Detect which cell encompasses the target text, then output its (x, y) center coordinate. 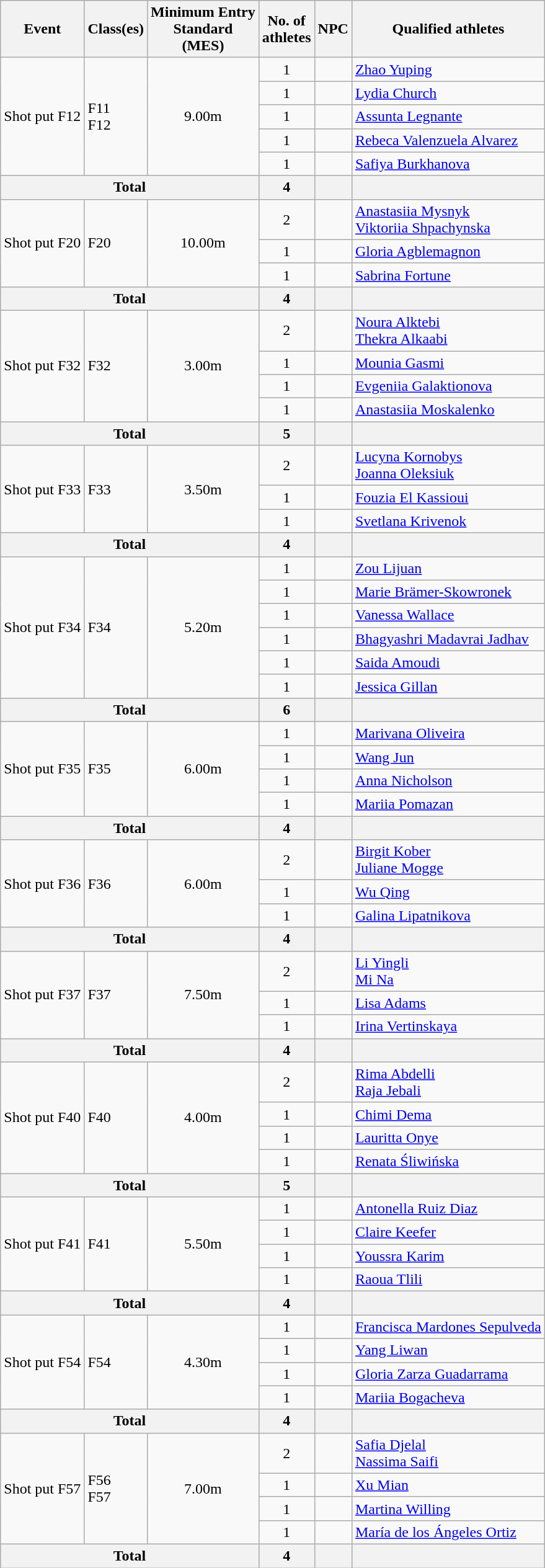
Mariia Pomazan (448, 804)
F54 (116, 1362)
No. ofathletes (286, 29)
Sabrina Fortune (448, 275)
Shot put F20 (42, 243)
Evgeniia Galaktionova (448, 386)
F33 (116, 489)
F35 (116, 768)
Xu Mian (448, 1485)
F41 (116, 1244)
Mounia Gasmi (448, 363)
Minimum Entry Standard (MES) (203, 29)
Birgit Kober Juliane Mogge (448, 860)
10.00m (203, 243)
Galina Lipatnikova (448, 915)
3.50m (203, 489)
Marie Brämer-Skowronek (448, 592)
7.00m (203, 1489)
3.00m (203, 366)
Saida Amoudi (448, 662)
F11F12 (116, 117)
Rebeca Valenzuela Alvarez (448, 140)
Li Yingli Mi Na (448, 971)
Shot put F32 (42, 366)
Wang Jun (448, 757)
Shot put F33 (42, 489)
F56F57 (116, 1489)
F20 (116, 243)
Jessica Gillan (448, 686)
6 (286, 710)
María de los Ángeles Ortiz (448, 1532)
4.00m (203, 1118)
F34 (116, 627)
Noura AlktebiThekra Alkaabi (448, 330)
Shot put F54 (42, 1362)
Safiya Burkhanova (448, 164)
F32 (116, 366)
Lucyna Kornobys Joanna Oleksiuk (448, 465)
Shot put F36 (42, 883)
F36 (116, 883)
Event (42, 29)
Shot put F57 (42, 1489)
Zou Lijuan (448, 568)
Shot put F41 (42, 1244)
Anastasiia Moskalenko (448, 410)
Gloria Agblemagnon (448, 251)
Qualified athletes (448, 29)
5.20m (203, 627)
Shot put F12 (42, 117)
5.50m (203, 1244)
Class(es) (116, 29)
Rima Abdelli Raja Jebali (448, 1082)
Shot put F35 (42, 768)
Shot put F40 (42, 1118)
Safia Djelal Nassima Saifi (448, 1453)
Bhagyashri Madavrai Jadhav (448, 639)
Fouzia El Kassioui (448, 497)
Anna Nicholson (448, 781)
Assunta Legnante (448, 117)
Yang Liwan (448, 1350)
Irina Vertinskaya (448, 1027)
Gloria Zarza Guadarrama (448, 1374)
Lisa Adams (448, 1003)
Svetlana Krivenok (448, 521)
4.30m (203, 1362)
F37 (116, 995)
Claire Keefer (448, 1232)
Francisca Mardones Sepulveda (448, 1327)
Mariia Bogacheva (448, 1397)
7.50m (203, 995)
Antonella Ruiz Diaz (448, 1209)
F40 (116, 1118)
Shot put F37 (42, 995)
9.00m (203, 117)
Anastasiia Mysnyk Viktoriia Shpachynska (448, 220)
Vanessa Wallace (448, 615)
Youssra Karim (448, 1256)
Lauritta Onye (448, 1138)
Marivana Oliveira (448, 733)
Lydia Church (448, 93)
Raoua Tlili (448, 1280)
NPC (333, 29)
Shot put F34 (42, 627)
Chimi Dema (448, 1114)
Wu Qing (448, 892)
Zhao Yuping (448, 69)
Martina Willing (448, 1508)
Renata Śliwińska (448, 1161)
